Find where the given text appears and provide that cell's center as [x, y] coordinate. 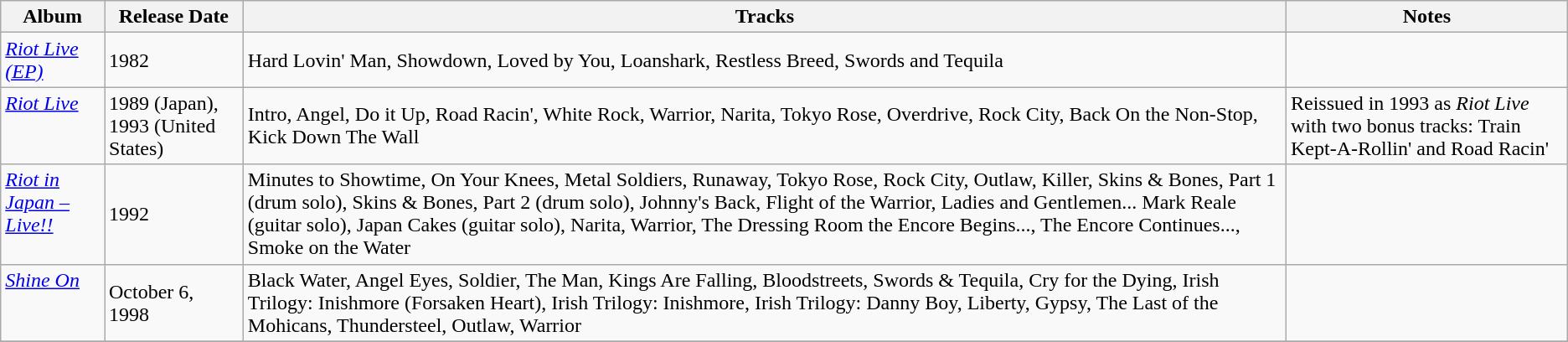
1992 [173, 215]
Riot Live [53, 126]
Riot in Japan – Live!! [53, 215]
1989 (Japan), 1993 (United States) [173, 126]
Intro, Angel, Do it Up, Road Racin', White Rock, Warrior, Narita, Tokyo Rose, Overdrive, Rock City, Back On the Non-Stop, Kick Down The Wall [764, 126]
Shine On [53, 303]
Tracks [764, 17]
Reissued in 1993 as Riot Live with two bonus tracks: Train Kept-A-Rollin' and Road Racin' [1427, 126]
Notes [1427, 17]
Release Date [173, 17]
Album [53, 17]
1982 [173, 60]
October 6, 1998 [173, 303]
Riot Live (EP) [53, 60]
Hard Lovin' Man, Showdown, Loved by You, Loanshark, Restless Breed, Swords and Tequila [764, 60]
